Determine the (x, y) coordinate at the center of the cell enclosing the given text.  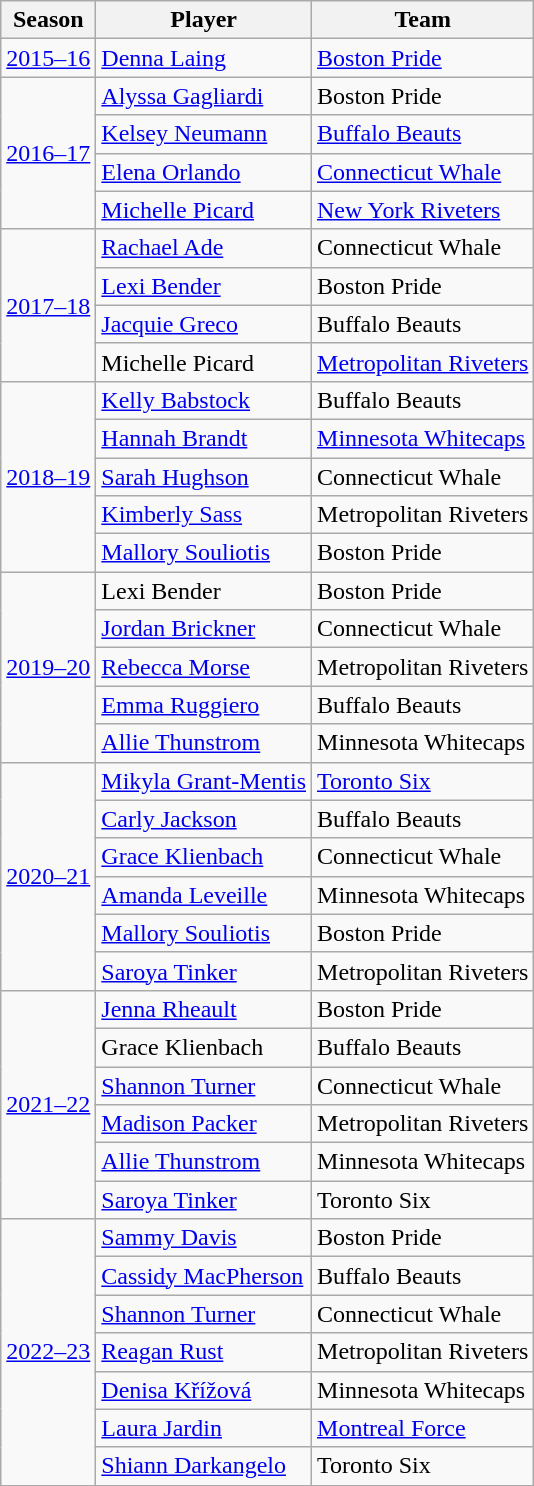
2019–20 (48, 667)
Jenna Rheault (204, 1009)
2018–19 (48, 476)
Jacquie Greco (204, 324)
2021–22 (48, 1104)
Season (48, 20)
Kelly Babstock (204, 400)
Shiann Darkangelo (204, 1466)
New York Riveters (423, 210)
Kimberly Sass (204, 515)
Denisa Křížová (204, 1390)
Carly Jackson (204, 819)
2015–16 (48, 58)
2020–21 (48, 876)
Jordan Brickner (204, 629)
Montreal Force (423, 1428)
Sarah Hughson (204, 477)
Amanda Leveille (204, 895)
Team (423, 20)
Denna Laing (204, 58)
Rebecca Morse (204, 667)
2016–17 (48, 153)
Laura Jardin (204, 1428)
Player (204, 20)
Mikyla Grant-Mentis (204, 781)
Kelsey Neumann (204, 134)
Emma Ruggiero (204, 705)
Madison Packer (204, 1124)
Sammy Davis (204, 1238)
2022–23 (48, 1352)
Elena Orlando (204, 172)
Reagan Rust (204, 1352)
Alyssa Gagliardi (204, 96)
Hannah Brandt (204, 438)
Rachael Ade (204, 248)
2017–18 (48, 305)
Cassidy MacPherson (204, 1276)
